Output the [X, Y] coordinate of the center of the cell containing the given text.  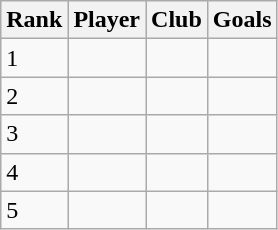
5 [34, 210]
3 [34, 134]
Goals [242, 20]
2 [34, 96]
Club [177, 20]
Player [107, 20]
Rank [34, 20]
4 [34, 172]
1 [34, 58]
